Scan for the cell matching the given text and deliver its (x, y) coordinate at center. 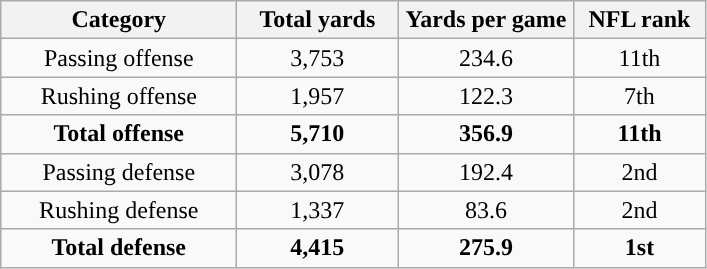
275.9 (486, 248)
Total offense (119, 134)
NFL rank (640, 20)
Total yards (318, 20)
Category (119, 20)
5,710 (318, 134)
3,753 (318, 58)
83.6 (486, 210)
4,415 (318, 248)
Passing offense (119, 58)
234.6 (486, 58)
1,337 (318, 210)
Total defense (119, 248)
Rushing defense (119, 210)
7th (640, 96)
Passing defense (119, 172)
3,078 (318, 172)
122.3 (486, 96)
Yards per game (486, 20)
1st (640, 248)
Rushing offense (119, 96)
1,957 (318, 96)
356.9 (486, 134)
192.4 (486, 172)
